Extract the (x, y) coordinate from the center of the cell holding the provided text.  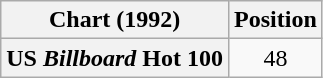
48 (276, 58)
Chart (1992) (115, 20)
Position (276, 20)
US Billboard Hot 100 (115, 58)
